Return the [x, y] coordinate for the center point of the cell that contains the specified text.  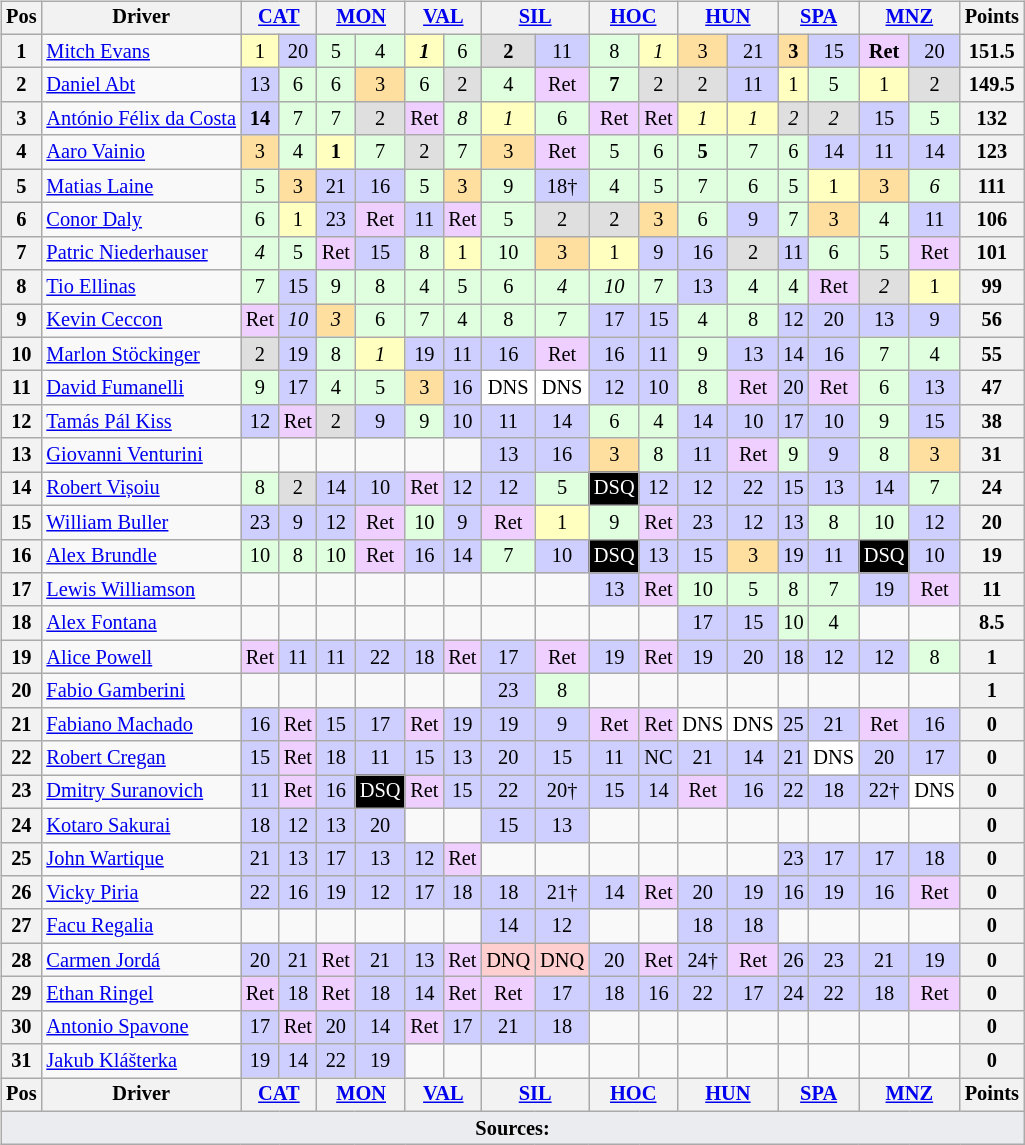
111 [992, 186]
Kotaro Sakurai [140, 825]
Robert Vișoiu [140, 489]
24† [702, 960]
Tio Ellinas [140, 287]
Vicky Piria [140, 893]
47 [992, 388]
106 [992, 220]
22† [884, 792]
Fabio Gamberini [140, 691]
Carmen Jordá [140, 960]
27 [21, 926]
21† [562, 893]
John Wartique [140, 859]
18† [562, 186]
Giovanni Venturini [140, 455]
Lewis Williamson [140, 590]
Mitch Evans [140, 51]
Alice Powell [140, 657]
Dmitry Suranovich [140, 792]
Kevin Ceccon [140, 321]
Matias Laine [140, 186]
Tamás Pál Kiss [140, 422]
123 [992, 152]
56 [992, 321]
Ethan Ringel [140, 994]
20† [562, 792]
Aaro Vainio [140, 152]
Facu Regalia [140, 926]
Sources: [512, 1128]
Patric Niederhauser [140, 253]
101 [992, 253]
55 [992, 354]
David Fumanelli [140, 388]
NC [658, 758]
Marlon Stöckinger [140, 354]
Fabiano Machado [140, 724]
William Buller [140, 522]
30 [21, 1027]
Jakub Klášterka [140, 1061]
29 [21, 994]
António Félix da Costa [140, 119]
151.5 [992, 51]
Robert Cregan [140, 758]
Alex Brundle [140, 556]
8.5 [992, 623]
99 [992, 287]
132 [992, 119]
28 [21, 960]
Daniel Abt [140, 85]
Alex Fontana [140, 623]
Antonio Spavone [140, 1027]
38 [992, 422]
Conor Daly [140, 220]
149.5 [992, 85]
